Extract the (x, y) coordinate from the center of the cell holding the provided text.  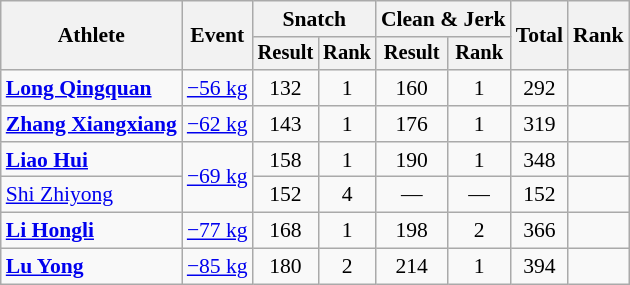
198 (412, 231)
−69 kg (218, 178)
Snatch (314, 19)
Lu Yong (92, 267)
132 (286, 88)
190 (412, 160)
158 (286, 160)
Long Qingquan (92, 88)
Shi Zhiyong (92, 195)
366 (540, 231)
348 (540, 160)
Li Hongli (92, 231)
Total (540, 36)
−77 kg (218, 231)
Liao Hui (92, 160)
−85 kg (218, 267)
292 (540, 88)
−62 kg (218, 124)
Clean & Jerk (444, 19)
180 (286, 267)
168 (286, 231)
Athlete (92, 36)
176 (412, 124)
4 (347, 195)
394 (540, 267)
319 (540, 124)
Event (218, 36)
214 (412, 267)
160 (412, 88)
Zhang Xiangxiang (92, 124)
143 (286, 124)
−56 kg (218, 88)
